Return (X, Y) of the center of cell containing provided text 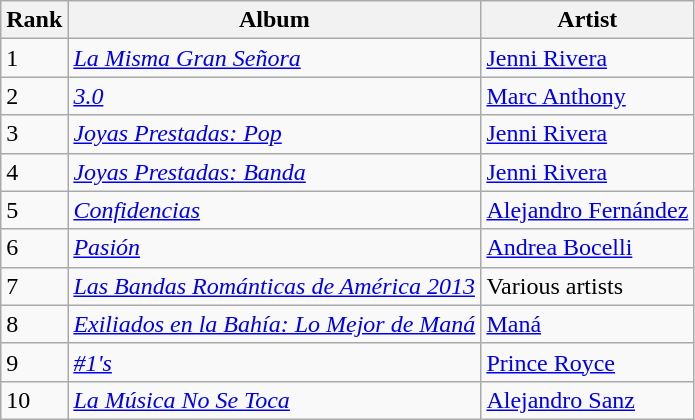
3 (34, 134)
9 (34, 362)
Andrea Bocelli (588, 248)
Pasión (274, 248)
Alejandro Fernández (588, 210)
Maná (588, 324)
5 (34, 210)
8 (34, 324)
1 (34, 58)
La Misma Gran Señora (274, 58)
Joyas Prestadas: Pop (274, 134)
Various artists (588, 286)
4 (34, 172)
6 (34, 248)
Album (274, 20)
Artist (588, 20)
Confidencias (274, 210)
Marc Anthony (588, 96)
Exiliados en la Bahía: Lo Mejor de Maná (274, 324)
Prince Royce (588, 362)
Joyas Prestadas: Banda (274, 172)
2 (34, 96)
10 (34, 400)
3.0 (274, 96)
7 (34, 286)
Alejandro Sanz (588, 400)
La Música No Se Toca (274, 400)
Rank (34, 20)
Las Bandas Románticas de América 2013 (274, 286)
#1's (274, 362)
